From the cell containing the given text, extract its center point as (x, y) coordinate. 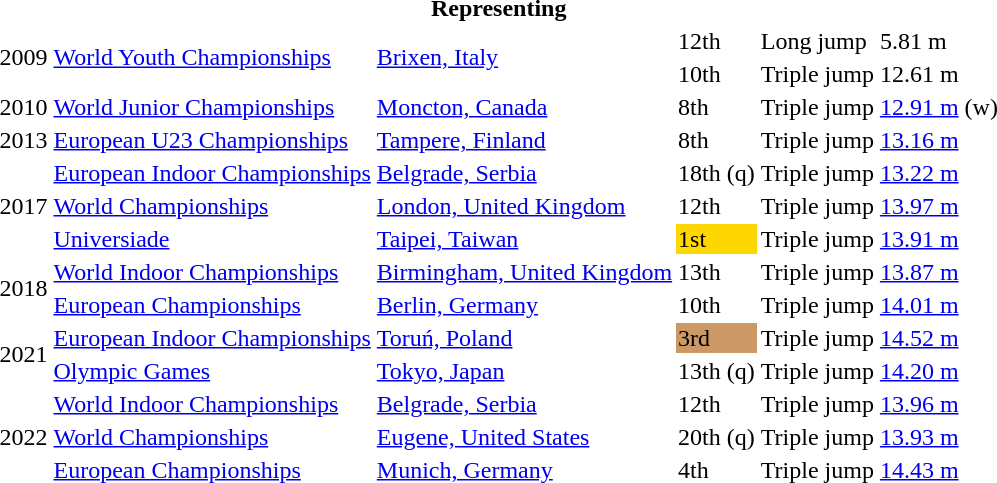
London, United Kingdom (524, 206)
Berlin, Germany (524, 305)
World Youth Championships (212, 58)
Toruń, Poland (524, 338)
Taipei, Taiwan (524, 239)
Tokyo, Japan (524, 371)
18th (q) (717, 173)
Brixen, Italy (524, 58)
Eugene, United States (524, 437)
World Junior Championships (212, 107)
Universiade (212, 239)
1st (717, 239)
20th (q) (717, 437)
European U23 Championships (212, 140)
3rd (717, 338)
13th (q) (717, 371)
Long jump (817, 41)
Moncton, Canada (524, 107)
Olympic Games (212, 371)
13th (717, 272)
Birmingham, United Kingdom (524, 272)
Tampere, Finland (524, 140)
European Championships (212, 305)
